Identify which cell holds the provided text, then report its (X, Y) central coordinate. 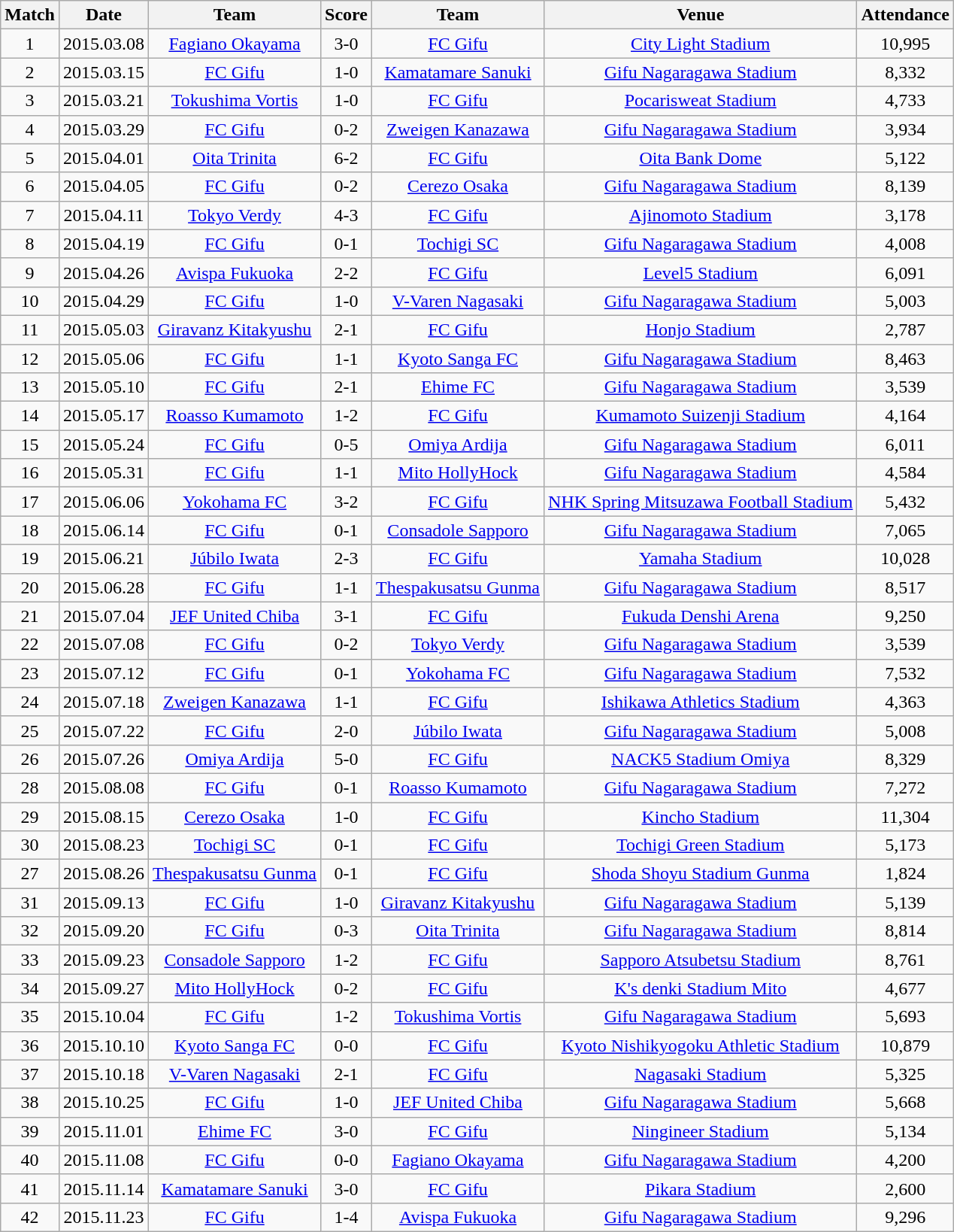
4-3 (347, 215)
8,332 (905, 72)
23 (30, 673)
2015.05.17 (104, 416)
18 (30, 530)
3,178 (905, 215)
2015.10.10 (104, 1045)
2,787 (905, 329)
2015.04.26 (104, 272)
8,463 (905, 359)
5,008 (905, 730)
7,532 (905, 673)
2015.08.23 (104, 845)
Score (347, 15)
Yamaha Stadium (701, 559)
2015.11.01 (104, 1131)
11 (30, 329)
2015.03.21 (104, 101)
2015.10.18 (104, 1074)
5,122 (905, 158)
2-3 (347, 559)
4,164 (905, 416)
2015.03.08 (104, 44)
Sapporo Atsubetsu Stadium (701, 960)
2015.08.15 (104, 816)
2015.04.19 (104, 244)
Fukuda Denshi Arena (701, 616)
3-1 (347, 616)
2015.05.24 (104, 445)
5 (30, 158)
2015.10.25 (104, 1103)
11,304 (905, 816)
Ningineer Stadium (701, 1131)
10,995 (905, 44)
2015.06.14 (104, 530)
2 (30, 72)
33 (30, 960)
25 (30, 730)
4,733 (905, 101)
5,693 (905, 1017)
Kincho Stadium (701, 816)
2015.10.04 (104, 1017)
1 (30, 44)
36 (30, 1045)
2015.09.13 (104, 903)
Level5 Stadium (701, 272)
20 (30, 587)
2015.09.20 (104, 931)
4,008 (905, 244)
4,200 (905, 1160)
27 (30, 874)
Attendance (905, 15)
K's denki Stadium Mito (701, 988)
9,250 (905, 616)
3,934 (905, 129)
2015.07.18 (104, 702)
3-2 (347, 502)
37 (30, 1074)
2015.05.06 (104, 359)
Date (104, 15)
2015.09.27 (104, 988)
40 (30, 1160)
6-2 (347, 158)
2015.08.08 (104, 787)
6,011 (905, 445)
2015.06.21 (104, 559)
NACK5 Stadium Omiya (701, 759)
2015.06.28 (104, 587)
2015.04.01 (104, 158)
22 (30, 645)
2015.05.31 (104, 473)
28 (30, 787)
5,134 (905, 1131)
2015.07.26 (104, 759)
8,814 (905, 931)
7 (30, 215)
4,584 (905, 473)
14 (30, 416)
Shoda Shoyu Stadium Gunma (701, 874)
7,065 (905, 530)
26 (30, 759)
31 (30, 903)
15 (30, 445)
Ajinomoto Stadium (701, 215)
5,003 (905, 301)
10,879 (905, 1045)
2015.11.08 (104, 1160)
2015.03.29 (104, 129)
3 (30, 101)
0-5 (347, 445)
29 (30, 816)
Ishikawa Athletics Stadium (701, 702)
2015.05.10 (104, 387)
16 (30, 473)
9,296 (905, 1217)
12 (30, 359)
Match (30, 15)
8 (30, 244)
10 (30, 301)
19 (30, 559)
9 (30, 272)
2015.05.03 (104, 329)
8,139 (905, 187)
2015.07.22 (104, 730)
2015.03.15 (104, 72)
2,600 (905, 1188)
2015.06.06 (104, 502)
5,173 (905, 845)
2-0 (347, 730)
4,363 (905, 702)
Oita Bank Dome (701, 158)
5,432 (905, 502)
6 (30, 187)
17 (30, 502)
5,668 (905, 1103)
1,824 (905, 874)
39 (30, 1131)
2015.09.23 (104, 960)
2015.04.05 (104, 187)
42 (30, 1217)
32 (30, 931)
Venue (701, 15)
2015.04.29 (104, 301)
Pikara Stadium (701, 1188)
NHK Spring Mitsuzawa Football Stadium (701, 502)
10,028 (905, 559)
5,139 (905, 903)
Nagasaki Stadium (701, 1074)
13 (30, 387)
30 (30, 845)
24 (30, 702)
City Light Stadium (701, 44)
41 (30, 1188)
8,329 (905, 759)
Kumamoto Suizenji Stadium (701, 416)
8,517 (905, 587)
8,761 (905, 960)
Kyoto Nishikyogoku Athletic Stadium (701, 1045)
6,091 (905, 272)
2015.07.08 (104, 645)
2015.07.12 (104, 673)
34 (30, 988)
4 (30, 129)
Pocarisweat Stadium (701, 101)
5,325 (905, 1074)
5-0 (347, 759)
Tochigi Green Stadium (701, 845)
21 (30, 616)
2015.11.14 (104, 1188)
0-3 (347, 931)
1-4 (347, 1217)
38 (30, 1103)
35 (30, 1017)
2015.11.23 (104, 1217)
2015.08.26 (104, 874)
2015.04.11 (104, 215)
Honjo Stadium (701, 329)
7,272 (905, 787)
2015.07.04 (104, 616)
4,677 (905, 988)
2-2 (347, 272)
